Find where the given text appears and provide that cell's center as [x, y] coordinate. 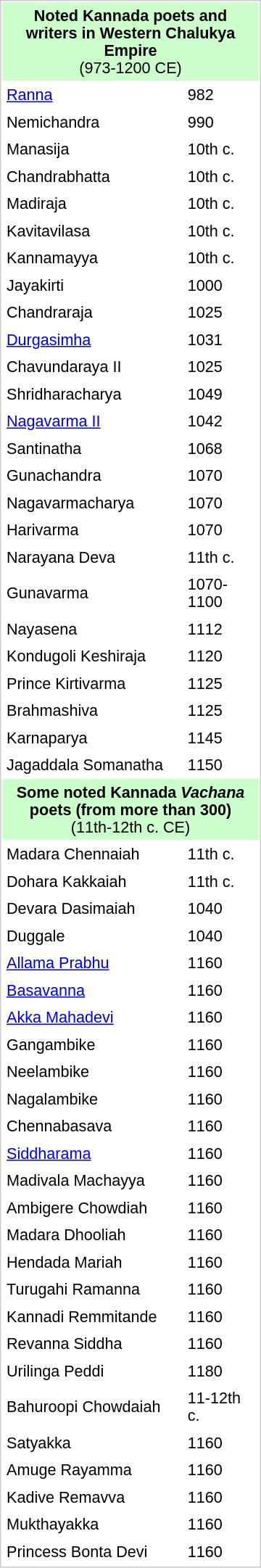
Karnaparya [92, 738]
982 [221, 94]
Hendada Mariah [92, 1262]
Kannadi Remmitande [92, 1316]
Manasija [92, 149]
Kavitavilasa [92, 231]
Devara Dasimaiah [92, 908]
Nemichandra [92, 122]
1145 [221, 738]
1150 [221, 764]
11-12th c. [221, 1407]
Princess Bonta Devi [92, 1551]
Nagalambike [92, 1099]
Duggale [92, 936]
Ambigere Chowdiah [92, 1208]
Chavundaraya II [92, 367]
Jagaddala Somanatha [92, 764]
Mukthayakka [92, 1524]
Basavanna [92, 990]
Neelambike [92, 1072]
1031 [221, 339]
Bahuroopi Chowdaiah [92, 1407]
Harivarma [92, 529]
Durgasimha [92, 339]
1112 [221, 629]
Kannamayya [92, 258]
Some noted Kannada Vachana poets (from more than 300) (11th-12th c. CE) [130, 809]
1068 [221, 448]
Gunavarma [92, 593]
Chandrabhatta [92, 176]
Jayakirti [92, 285]
990 [221, 122]
1180 [221, 1371]
Santinatha [92, 448]
1120 [221, 656]
Satyakka [92, 1443]
Nagavarma II [92, 421]
Chennabasava [92, 1126]
1042 [221, 421]
Kadive Remavva [92, 1497]
Nagavarmacharya [92, 503]
Gangambike [92, 1044]
Kondugoli Keshiraja [92, 656]
Turugahi Ramanna [92, 1290]
Urilinga Peddi [92, 1371]
Amuge Rayamma [92, 1469]
Brahmashiva [92, 711]
Dohara Kakkaiah [92, 881]
Noted Kannada poets and writers in Western Chalukya Empire (973-1200 CE) [130, 41]
Madara Chennaiah [92, 854]
Madara Dhooliah [92, 1234]
Narayana Deva [92, 557]
Nayasena [92, 629]
Revanna Siddha [92, 1343]
Madiraja [92, 203]
1070-1100 [221, 593]
Ranna [92, 94]
Madivala Machayya [92, 1181]
Shridharacharya [92, 394]
Prince Kirtivarma [92, 683]
Siddharama [92, 1153]
1049 [221, 394]
Akka Mahadevi [92, 1017]
Gunachandra [92, 476]
1000 [221, 285]
Chandraraja [92, 312]
Allama Prabhu [92, 963]
